From the cell containing the given text, extract its center point as [X, Y] coordinate. 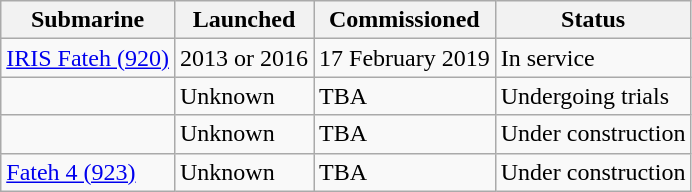
IRIS Fateh (920) [88, 58]
Launched [244, 20]
Submarine [88, 20]
Commissioned [405, 20]
In service [593, 58]
Undergoing trials [593, 96]
Fateh 4 (923) [88, 172]
2013 or 2016 [244, 58]
17 February 2019 [405, 58]
Status [593, 20]
